Scan for the cell matching the given text and deliver its [X, Y] coordinate at center. 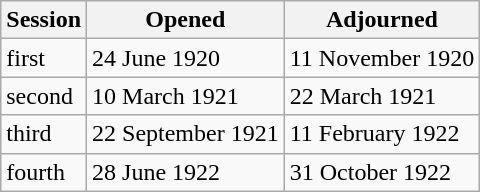
10 March 1921 [186, 96]
Opened [186, 20]
11 February 1922 [382, 134]
first [44, 58]
Adjourned [382, 20]
22 September 1921 [186, 134]
second [44, 96]
31 October 1922 [382, 172]
28 June 1922 [186, 172]
11 November 1920 [382, 58]
third [44, 134]
Session [44, 20]
fourth [44, 172]
24 June 1920 [186, 58]
22 March 1921 [382, 96]
